Return the (X, Y) coordinate for the center point of the cell that contains the specified text.  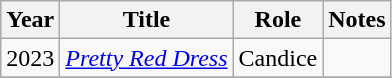
Title (146, 20)
Notes (357, 20)
2023 (30, 58)
Year (30, 20)
Pretty Red Dress (146, 58)
Role (278, 20)
Candice (278, 58)
